Output the [X, Y] coordinate of the center of the cell containing the given text.  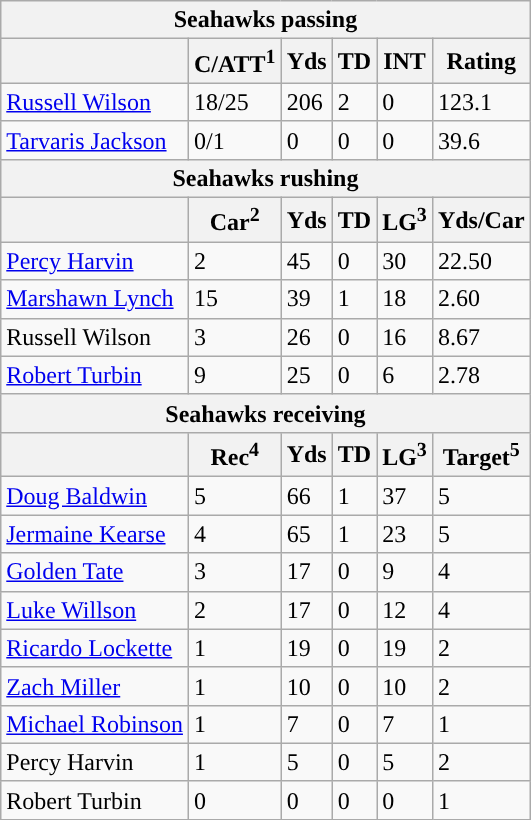
Marshawn Lynch [95, 299]
37 [405, 496]
2.78 [481, 375]
18 [405, 299]
Rating [481, 62]
Luke Willson [95, 610]
Doug Baldwin [95, 496]
Car2 [234, 220]
Tarvaris Jackson [95, 140]
123.1 [481, 102]
C/ATT1 [234, 62]
8.67 [481, 337]
Michael Robinson [95, 724]
16 [405, 337]
65 [306, 534]
Golden Tate [95, 572]
39.6 [481, 140]
22.50 [481, 261]
Rec4 [234, 454]
Target5 [481, 454]
18/25 [234, 102]
25 [306, 375]
Seahawks receiving [266, 413]
2.60 [481, 299]
66 [306, 496]
45 [306, 261]
12 [405, 610]
Seahawks passing [266, 20]
Zach Miller [95, 686]
INT [405, 62]
6 [405, 375]
Seahawks rushing [266, 178]
39 [306, 299]
Jermaine Kearse [95, 534]
30 [405, 261]
15 [234, 299]
206 [306, 102]
Ricardo Lockette [95, 648]
0/1 [234, 140]
26 [306, 337]
23 [405, 534]
Yds/Car [481, 220]
